Pinpoint the cell where the given text exists, returning its (x, y) midpoint coordinate. 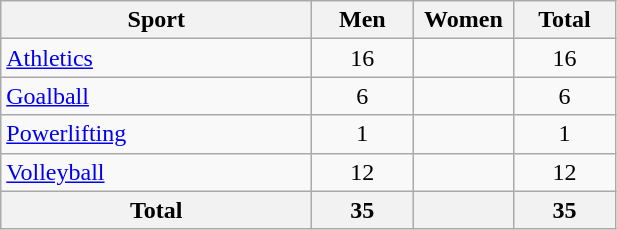
Sport (156, 20)
Volleyball (156, 172)
Men (362, 20)
Powerlifting (156, 134)
Athletics (156, 58)
Goalball (156, 96)
Women (464, 20)
